Locate the cell with the specified text and output its [X, Y] center coordinate. 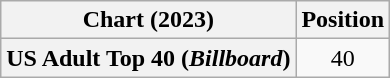
Position [343, 20]
US Adult Top 40 (Billboard) [148, 58]
40 [343, 58]
Chart (2023) [148, 20]
